Output the (X, Y) coordinate of the center of the cell containing the given text.  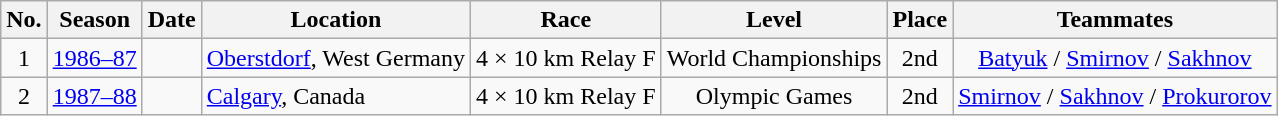
Level (774, 20)
Oberstdorf, West Germany (336, 58)
Olympic Games (774, 96)
No. (24, 20)
1986–87 (94, 58)
Location (336, 20)
World Championships (774, 58)
Race (566, 20)
Teammates (1115, 20)
Place (920, 20)
1987–88 (94, 96)
2 (24, 96)
Season (94, 20)
Date (172, 20)
Calgary, Canada (336, 96)
1 (24, 58)
Smirnov / Sakhnov / Prokurorov (1115, 96)
Batyuk / Smirnov / Sakhnov (1115, 58)
